Search for the cell housing the specified text and yield its [X, Y] center coordinate. 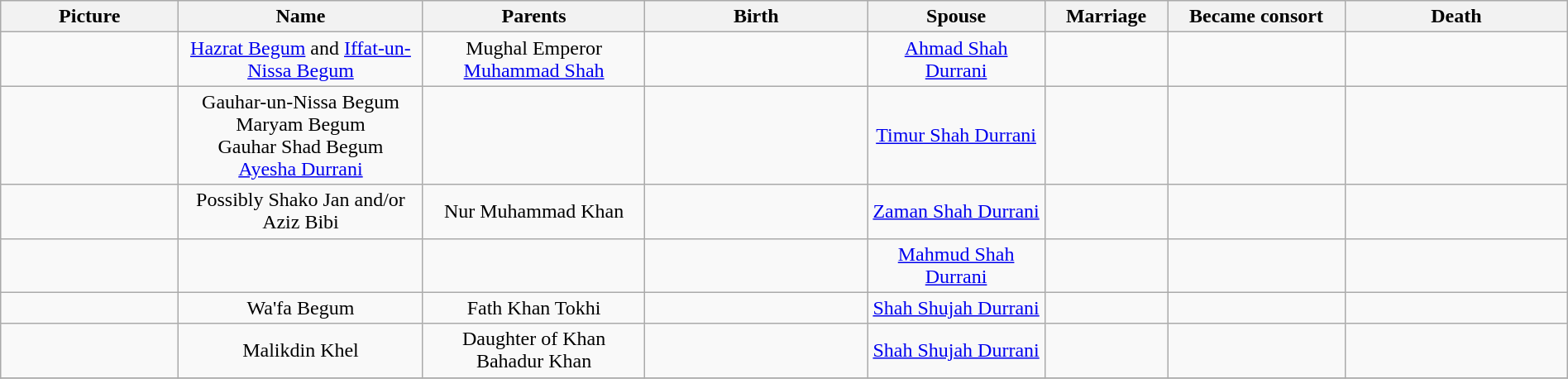
Nur Muhammad Khan [534, 212]
Timur Shah Durrani [956, 136]
Possibly Shako Jan and/or Aziz Bibi [301, 212]
Death [1456, 17]
Parents [534, 17]
Daughter of Khan Bahadur Khan [534, 351]
Gauhar-un-Nissa BegumMaryam BegumGauhar Shad BegumAyesha Durrani [301, 136]
Mughal Emperor Muhammad Shah [534, 60]
Birth [756, 17]
Became consort [1257, 17]
Malikdin Khel [301, 351]
Picture [89, 17]
Hazrat Begum and Iffat-un-Nissa Begum [301, 60]
Ahmad Shah Durrani [956, 60]
Spouse [956, 17]
Fath Khan Tokhi [534, 308]
Marriage [1107, 17]
Mahmud Shah Durrani [956, 265]
Zaman Shah Durrani [956, 212]
Wa'fa Begum [301, 308]
Name [301, 17]
